Pinpoint the cell where the given text exists, returning its (x, y) midpoint coordinate. 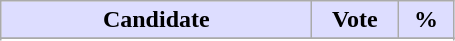
Candidate (156, 20)
% (426, 20)
Vote (355, 20)
